Pinpoint the cell where the given text exists, returning its [x, y] midpoint coordinate. 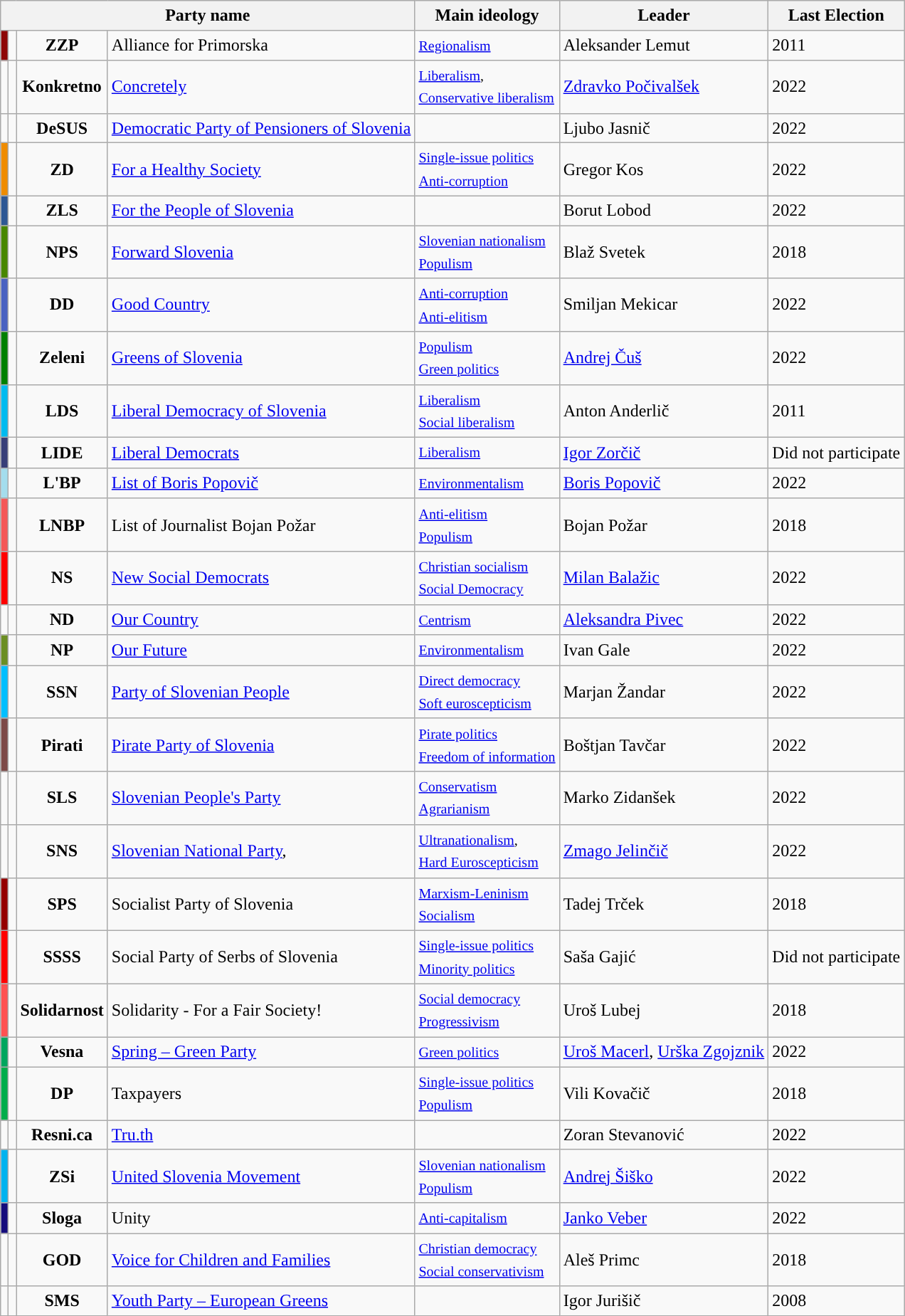
Aleksandra Pivec [664, 619]
DD [62, 305]
Andrej Šiško [664, 1176]
Aleš Primc [664, 1260]
United Slovenia Movement [261, 1176]
Marjan Žandar [664, 692]
Regionalism [487, 46]
Green politics [487, 1052]
Janko Veber [664, 1218]
For the People of Slovenia [261, 211]
Zdravko Počivalšek [664, 87]
Party of Slovenian People [261, 692]
SSSS [62, 958]
Igor Jurišič [664, 1301]
Single-issue politicsAnti-corruption [487, 169]
ZZP [62, 46]
SLS [62, 799]
DP [62, 1093]
Marko Zidanšek [664, 799]
Ivan Gale [664, 651]
ZD [62, 169]
Marxism-LeninismSocialism [487, 904]
Leader [664, 16]
List of Journalist Bojan Požar [261, 525]
Igor Zorčič [664, 453]
Liberalism [487, 453]
Christian democracySocial conservativism [487, 1260]
Solidarnost [62, 1011]
Ljubo Jasnič [664, 128]
Sloga [62, 1218]
Tru.th [261, 1135]
Social democracyProgressivism [487, 1011]
ZSi [62, 1176]
Main ideology [487, 16]
Single-issue politicsMinority politics [487, 958]
Zeleni [62, 359]
Liberal Democrats [261, 453]
Socialist Party of Slovenia [261, 904]
Democratic Party of Pensioners of Slovenia [261, 128]
DeSUS [62, 128]
Konkretno [62, 87]
Boštjan Tavčar [664, 744]
Tadej Trček [664, 904]
LDS [62, 411]
Ultranationalism, Hard Euroscepticism [487, 851]
Uroš Lubej [664, 1011]
Uroš Macerl, Urška Zgojznik [664, 1052]
Last Election [837, 16]
SPS [62, 904]
Party name [208, 16]
Spring – Green Party [261, 1052]
Liberalism, Conservative liberalism [487, 87]
Saša Gajić [664, 958]
Slovenian People's Party [261, 799]
Borut Lobod [664, 211]
Anti-elitismPopulism [487, 525]
Our Future [261, 651]
Forward Slovenia [261, 252]
Zoran Stevanović [664, 1135]
Direct democracySoft euroscepticism [487, 692]
Greens of Slovenia [261, 359]
NPS [62, 252]
Alliance for Primorska [261, 46]
L'BP [62, 483]
Anton Anderlič [664, 411]
ZLS [62, 211]
Pirati [62, 744]
Zmago Jelinčič [664, 851]
Solidarity - For a Fair Society! [261, 1011]
New Social Democrats [261, 578]
Pirate Party of Slovenia [261, 744]
SSN [62, 692]
LiberalismSocial liberalism [487, 411]
ND [62, 619]
NP [62, 651]
ConservatismAgrarianism [487, 799]
Unity [261, 1218]
2008 [837, 1301]
List of Boris Popovič [261, 483]
Vesna [62, 1052]
Anti-corruptionAnti-elitism [487, 305]
Anti-capitalism [487, 1218]
SMS [62, 1301]
SNS [62, 851]
Voice for Children and Families [261, 1260]
Andrej Čuš [664, 359]
GOD [62, 1260]
Gregor Kos [664, 169]
Single-issue politicsPopulism [487, 1093]
NS [62, 578]
LIDE [62, 453]
Boris Popovič [664, 483]
For a Healthy Society [261, 169]
Christian socialismSocial Democracy [487, 578]
Taxpayers [261, 1093]
Good Country [261, 305]
Blaž Svetek [664, 252]
Liberal Democracy of Slovenia [261, 411]
Social Party of Serbs of Slovenia [261, 958]
Youth Party – European Greens [261, 1301]
Our Country [261, 619]
Milan Balažic [664, 578]
Centrism [487, 619]
PopulismGreen politics [487, 359]
Vili Kovačič [664, 1093]
Concretely [261, 87]
Smiljan Mekicar [664, 305]
Bojan Požar [664, 525]
Slovenian National Party, [261, 851]
Pirate politicsFreedom of information [487, 744]
LNBP [62, 525]
Resni.ca [62, 1135]
Aleksander Lemut [664, 46]
